Find where the given text appears and provide that cell's center as (X, Y) coordinate. 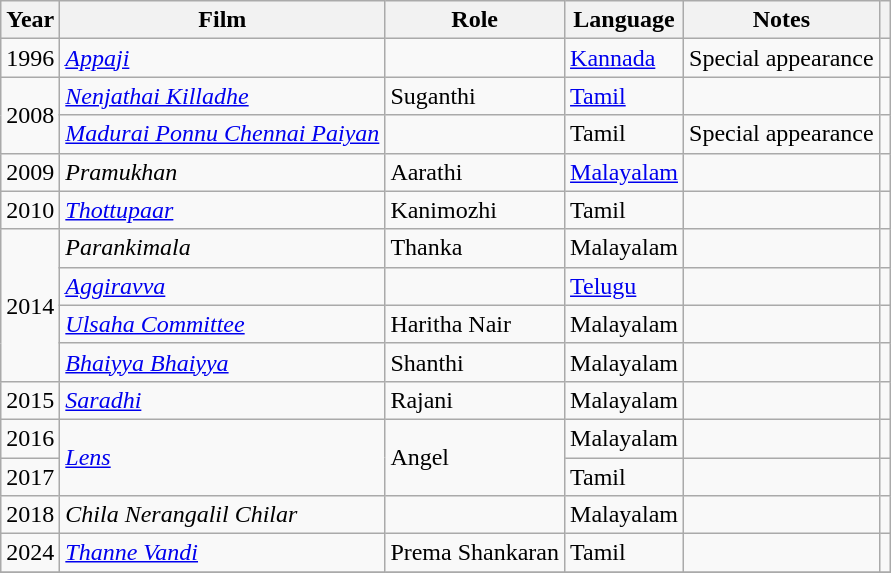
Saradhi (222, 400)
Bhaiyya Bhaiyya (222, 362)
2014 (30, 305)
Angel (475, 457)
Parankimala (222, 248)
Notes (782, 20)
2024 (30, 553)
Kanimozhi (475, 210)
Prema Shankaran (475, 553)
Rajani (475, 400)
Ulsaha Committee (222, 324)
Chila Nerangalil Chilar (222, 515)
Thottupaar (222, 210)
Role (475, 20)
Pramukhan (222, 172)
2015 (30, 400)
Thanka (475, 248)
Thanne Vandi (222, 553)
Madurai Ponnu Chennai Paiyan (222, 134)
2008 (30, 115)
Aarathi (475, 172)
Language (624, 20)
Lens (222, 457)
Kannada (624, 58)
2009 (30, 172)
2018 (30, 515)
Year (30, 20)
Aggiravva (222, 286)
Telugu (624, 286)
Haritha Nair (475, 324)
Shanthi (475, 362)
2017 (30, 477)
Film (222, 20)
Suganthi (475, 96)
1996 (30, 58)
2016 (30, 438)
2010 (30, 210)
Nenjathai Killadhe (222, 96)
Appaji (222, 58)
